Capture the cell that displays the provided text and extract its [X, Y] central coordinate. 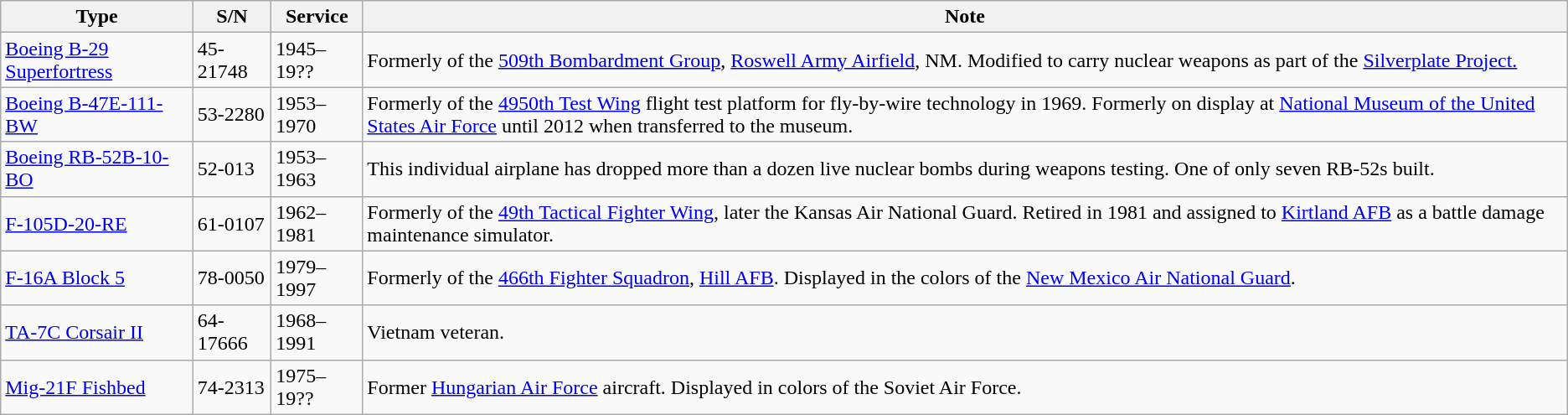
Service [317, 17]
78-0050 [231, 278]
Mig-21F Fishbed [97, 387]
1968–1991 [317, 332]
Vietnam veteran. [965, 332]
1979–1997 [317, 278]
This individual airplane has dropped more than a dozen live nuclear bombs during weapons testing. One of only seven RB-52s built. [965, 169]
Former Hungarian Air Force aircraft. Displayed in colors of the Soviet Air Force. [965, 387]
Type [97, 17]
Boeing RB-52B-10-BO [97, 169]
53-2280 [231, 114]
61-0107 [231, 223]
52-013 [231, 169]
1975–19?? [317, 387]
Boeing B-29 Superfortress [97, 60]
64-17666 [231, 332]
S/N [231, 17]
F-16A Block 5 [97, 278]
Note [965, 17]
1953–1963 [317, 169]
Formerly of the 509th Bombardment Group, Roswell Army Airfield, NM. Modified to carry nuclear weapons as part of the Silverplate Project. [965, 60]
74-2313 [231, 387]
Boeing B-47E-111-BW [97, 114]
F-105D-20-RE [97, 223]
TA-7C Corsair II [97, 332]
1945–19?? [317, 60]
1962–1981 [317, 223]
45-21748 [231, 60]
1953–1970 [317, 114]
Formerly of the 466th Fighter Squadron, Hill AFB. Displayed in the colors of the New Mexico Air National Guard. [965, 278]
